Scan for the cell matching the given text and deliver its [x, y] coordinate at center. 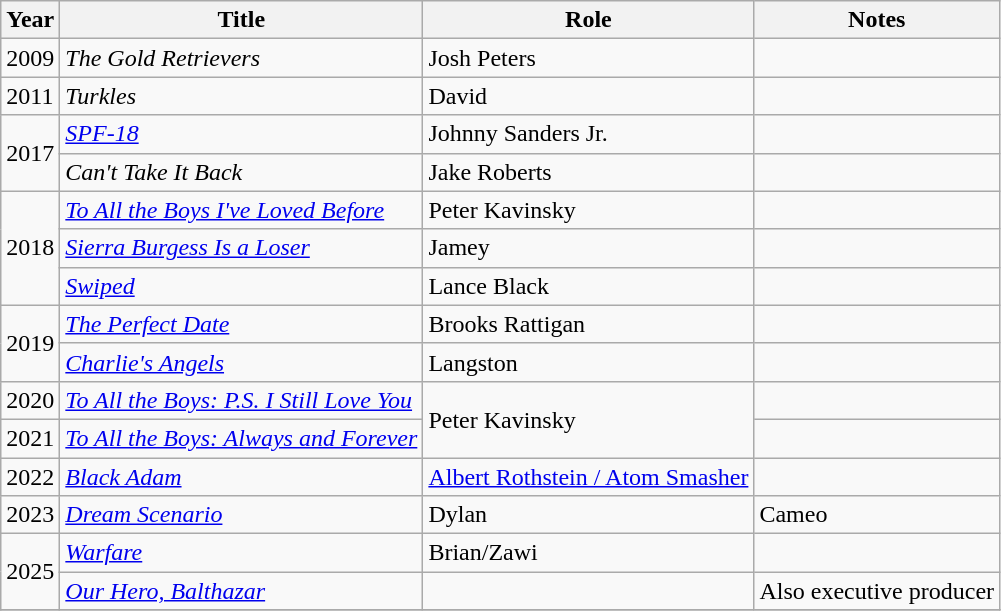
Albert Rothstein / Atom Smasher [588, 477]
Year [30, 20]
2022 [30, 477]
To All the Boys: P.S. I Still Love You [242, 400]
The Perfect Date [242, 324]
Brooks Rattigan [588, 324]
Jake Roberts [588, 172]
Langston [588, 362]
The Gold Retrievers [242, 58]
Sierra Burgess Is a Loser [242, 248]
Turkles [242, 96]
Lance Black [588, 286]
Black Adam [242, 477]
2021 [30, 438]
Josh Peters [588, 58]
Can't Take It Back [242, 172]
To All the Boys I've Loved Before [242, 210]
Also executive producer [877, 591]
Cameo [877, 515]
2019 [30, 343]
Johnny Sanders Jr. [588, 134]
David [588, 96]
2025 [30, 572]
Swiped [242, 286]
Brian/Zawi [588, 553]
Role [588, 20]
To All the Boys: Always and Forever [242, 438]
Charlie's Angels [242, 362]
Dream Scenario [242, 515]
2009 [30, 58]
2023 [30, 515]
2017 [30, 153]
Our Hero, Balthazar [242, 591]
SPF-18 [242, 134]
Title [242, 20]
2018 [30, 248]
Warfare [242, 553]
Notes [877, 20]
Dylan [588, 515]
2020 [30, 400]
2011 [30, 96]
Jamey [588, 248]
